Output the [x, y] coordinate of the center of the cell containing the given text.  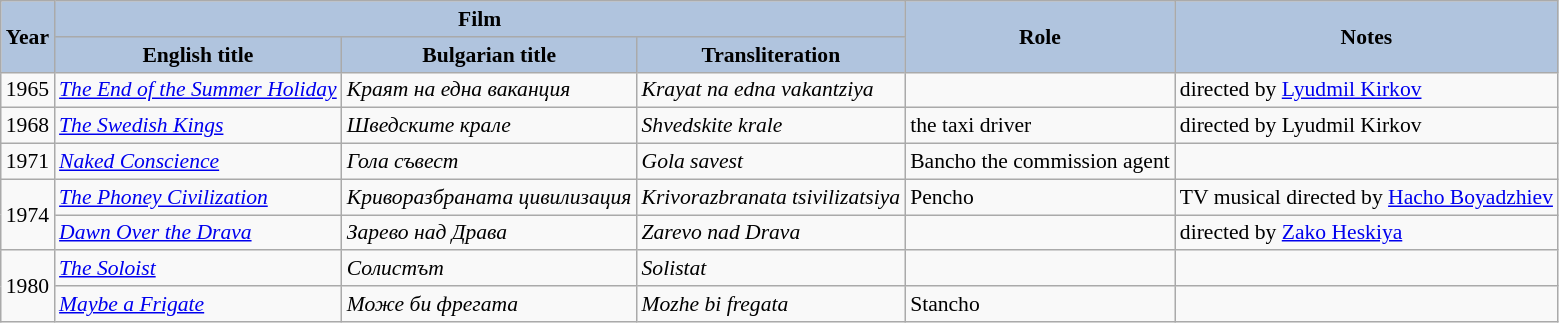
1968 [28, 126]
English title [198, 55]
Pencho [1040, 197]
Зарево над Драва [490, 233]
1974 [28, 214]
1971 [28, 162]
Криворазбраната цивилизация [490, 197]
Шведските крале [490, 126]
Gola savest [770, 162]
Dawn Over the Drava [198, 233]
Може би фрегата [490, 304]
Solistat [770, 269]
Zarevo nad Drava [770, 233]
Krayat na edna vakantziya [770, 90]
The End of the Summer Holiday [198, 90]
The Swedish Kings [198, 126]
Shvedskite krale [770, 126]
Bulgarian title [490, 55]
Krivorazbranata tsivilizatsiya [770, 197]
1980 [28, 286]
Maybe a Frigate [198, 304]
Film [480, 19]
TV musical directed by Hacho Boyadzhiev [1366, 197]
Гола съвест [490, 162]
Mozhe bi fregata [770, 304]
the taxi driver [1040, 126]
Year [28, 36]
Notes [1366, 36]
Naked Conscience [198, 162]
Bancho the commission agent [1040, 162]
1965 [28, 90]
Role [1040, 36]
Stancho [1040, 304]
Солистът [490, 269]
The Soloist [198, 269]
Transliteration [770, 55]
directed by Zako Heskiya [1366, 233]
Краят на една ваканция [490, 90]
The Phoney Civilization [198, 197]
